Return the (X, Y) coordinate for the center point of the cell that contains the specified text.  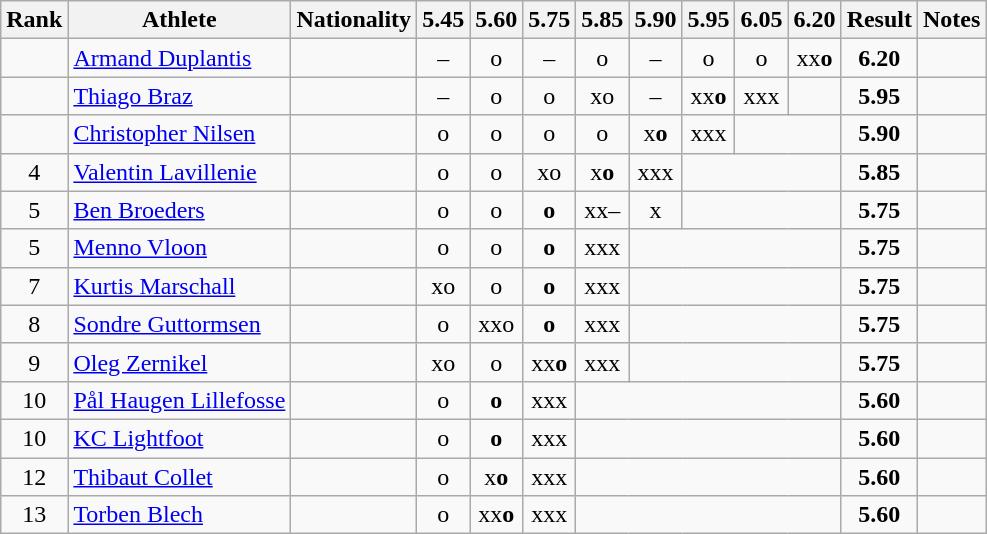
Notes (952, 20)
Sondre Guttormsen (180, 324)
Thibaut Collet (180, 477)
Rank (34, 20)
Nationality (354, 20)
8 (34, 324)
Thiago Braz (180, 96)
6.05 (762, 20)
Result (879, 20)
Kurtis Marschall (180, 286)
KC Lightfoot (180, 438)
Ben Broeders (180, 210)
7 (34, 286)
Torben Blech (180, 515)
Oleg Zernikel (180, 362)
Athlete (180, 20)
x (656, 210)
Pål Haugen Lillefosse (180, 400)
13 (34, 515)
xx– (602, 210)
Valentin Lavillenie (180, 172)
Menno Vloon (180, 248)
Armand Duplantis (180, 58)
Christopher Nilsen (180, 134)
5.45 (444, 20)
9 (34, 362)
12 (34, 477)
4 (34, 172)
